Determine the [X, Y] coordinate at the center of the cell enclosing the given text.  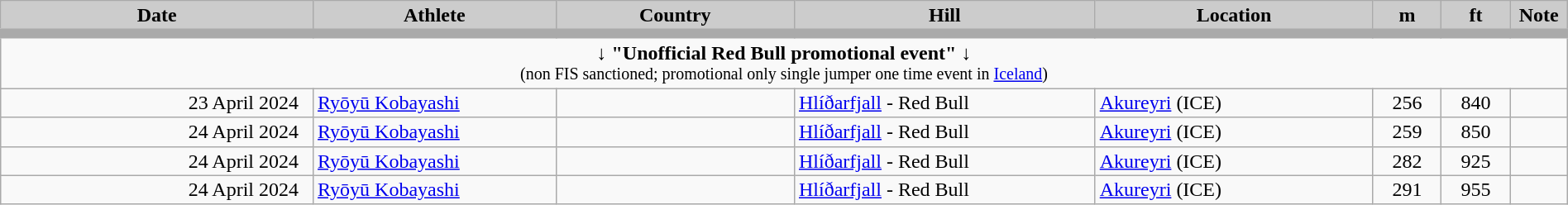
840 [1475, 102]
↓ "Unofficial Red Bull promotional event" ↓(non FIS sanctioned; promotional only single jumper one time event in Iceland) [784, 61]
Hill [944, 17]
256 [1408, 102]
850 [1475, 132]
ft [1475, 17]
Note [1538, 17]
Date [157, 17]
925 [1475, 160]
m [1408, 17]
Country [675, 17]
291 [1408, 190]
Athlete [435, 17]
282 [1408, 160]
23 April 2024 [157, 102]
Location [1234, 17]
259 [1408, 132]
955 [1475, 190]
